Determine the [X, Y] coordinate at the center of the cell enclosing the given text.  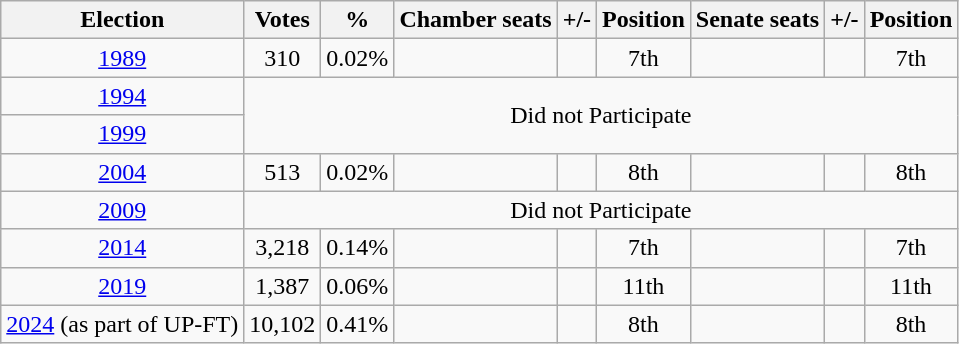
310 [282, 58]
Votes [282, 20]
2004 [122, 172]
1994 [122, 96]
3,218 [282, 248]
Senate seats [757, 20]
0.14% [358, 248]
Election [122, 20]
% [358, 20]
2024 (as part of UP-FT) [122, 324]
0.41% [358, 324]
1989 [122, 58]
1999 [122, 134]
1,387 [282, 286]
Chamber seats [476, 20]
513 [282, 172]
10,102 [282, 324]
2014 [122, 248]
2019 [122, 286]
2009 [122, 210]
0.06% [358, 286]
